Capture the cell that displays the provided text and extract its (x, y) central coordinate. 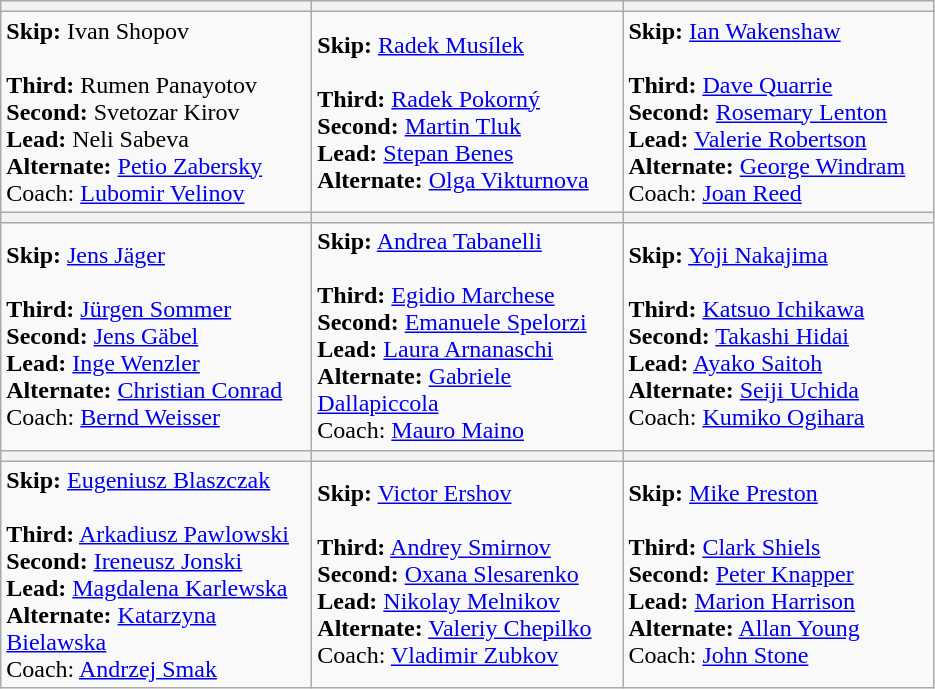
Skip: Victor ErshovThird: Andrey Smirnov Second: Oxana Slesarenko Lead: Nikolay Melnikov Alternate: Valeriy Chepilko Coach: Vladimir Zubkov (468, 574)
Skip: Andrea TabanelliThird: Egidio Marchese Second: Emanuele Spelorzi Lead: Laura Arnanaschi Alternate: Gabriele Dallapiccola Coach: Mauro Maino (468, 336)
Skip: Yoji NakajimaThird: Katsuo Ichikawa Second: Takashi Hidai Lead: Ayako Saitoh Alternate: Seiji Uchida Coach: Kumiko Ogihara (778, 336)
Skip: Ivan ShopovThird: Rumen Panayotov Second: Svetozar Kirov Lead: Neli Sabeva Alternate: Petio Zabersky Coach: Lubomir Velinov (156, 112)
Skip: Mike PrestonThird: Clark Shiels Second: Peter Knapper Lead: Marion Harrison Alternate: Allan Young Coach: John Stone (778, 574)
Skip: Jens JägerThird: Jürgen Sommer Second: Jens Gäbel Lead: Inge Wenzler Alternate: Christian Conrad Coach: Bernd Weisser (156, 336)
Skip: Ian WakenshawThird: Dave Quarrie Second: Rosemary Lenton Lead: Valerie Robertson Alternate: George Windram Coach: Joan Reed (778, 112)
Skip: Radek MusílekThird: Radek Pokorný Second: Martin Tluk Lead: Stepan Benes Alternate: Olga Vikturnova (468, 112)
